Provide the (x, y) coordinate of the cell's center where the given text is located.  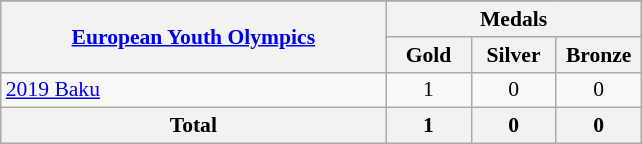
European Youth Olympics (194, 36)
2019 Baku (194, 90)
Silver (514, 54)
Total (194, 126)
Gold (428, 54)
Medals (514, 19)
Bronze (598, 54)
